Determine the (x, y) coordinate at the center of the cell enclosing the given text.  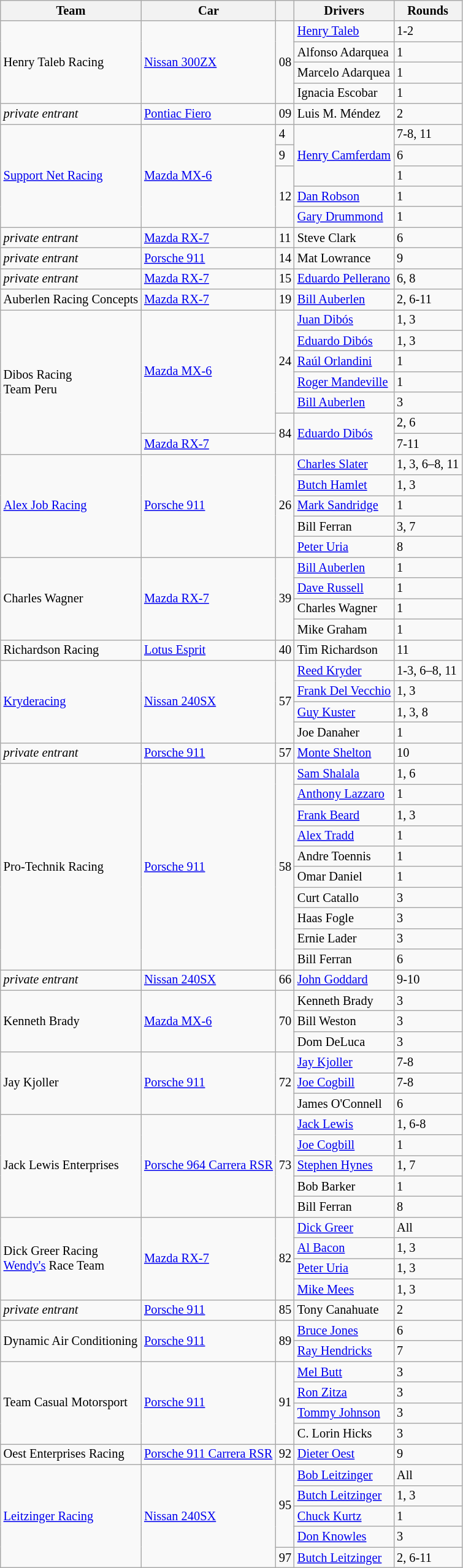
Marcelo Adarquea (344, 72)
7-8, 11 (428, 134)
Dave Russell (344, 588)
Dick Greer (344, 1227)
Stephen Hynes (344, 1165)
24 (285, 361)
Anthony Lazzaro (344, 794)
Dick Greer Racing Wendy's Race Team (71, 1259)
Porsche 911 Carrera RSR (209, 1454)
19 (285, 300)
92 (285, 1454)
Alfonso Adarquea (344, 52)
1-2 (428, 31)
Henry Taleb Racing (71, 62)
James O'Connell (344, 1104)
Mel Butt (344, 1372)
Alex Job Racing (71, 506)
85 (285, 1310)
2, 6 (428, 423)
Lotus Esprit (209, 650)
Tony Canahuate (344, 1310)
82 (285, 1259)
Frank Beard (344, 815)
40 (285, 650)
3, 7 (428, 526)
Curt Catallo (344, 898)
Henry Taleb (344, 31)
Dynamic Air Conditioning (71, 1341)
Charles Slater (344, 464)
Porsche 964 Carrera RSR (209, 1165)
1, 3, 8 (428, 712)
Bill Weston (344, 1021)
Ignacia Escobar (344, 93)
Haas Fogle (344, 918)
Omar Daniel (344, 877)
Mike Mees (344, 1289)
John Goddard (344, 980)
Steve Clark (344, 238)
Mat Lowrance (344, 258)
Raúl Orlandini (344, 361)
Ray Hendricks (344, 1351)
Butch Hamlet (344, 485)
7 (428, 1351)
Andre Toennis (344, 856)
Car (209, 10)
Eduardo Pellerano (344, 279)
26 (285, 506)
Ernie Lader (344, 939)
Reed Kryder (344, 670)
Tim Richardson (344, 650)
Tommy Johnson (344, 1413)
Dan Robson (344, 196)
4 (285, 134)
Al Bacon (344, 1248)
Dibos Racing Team Peru (71, 382)
C. Lorin Hicks (344, 1434)
39 (285, 598)
Monte Shelton (344, 753)
1, 6 (428, 774)
Dieter Oest (344, 1454)
84 (285, 433)
7-11 (428, 444)
91 (285, 1403)
Nissan 300ZX (209, 62)
14 (285, 258)
Dom DeLuca (344, 1042)
Bruce Jones (344, 1330)
Henry Camferdam (344, 154)
1, 7 (428, 1165)
Team Casual Motorsport (71, 1403)
Richardson Racing (71, 650)
73 (285, 1165)
89 (285, 1341)
15 (285, 279)
08 (285, 62)
Auberlen Racing Concepts (71, 300)
Bob Barker (344, 1186)
Kryderacing (71, 701)
Drivers (344, 10)
Jack Lewis Enterprises (71, 1165)
Luis M. Méndez (344, 114)
Bob Leitzinger (344, 1475)
Leitzinger Racing (71, 1516)
Oest Enterprises Racing (71, 1454)
Alex Tradd (344, 836)
97 (285, 1558)
Pontiac Fiero (209, 114)
Don Knowles (344, 1537)
9-10 (428, 980)
Ron Zitza (344, 1392)
Mike Graham (344, 629)
66 (285, 980)
Juan Dibós (344, 320)
Sam Shalala (344, 774)
72 (285, 1083)
Gary Drummond (344, 217)
Roger Mandeville (344, 382)
1, 3, 6–8, 11 (428, 464)
12 (285, 196)
Guy Kuster (344, 712)
95 (285, 1506)
09 (285, 114)
Jack Lewis (344, 1124)
Team (71, 10)
Rounds (428, 10)
Joe Danaher (344, 732)
Chuck Kurtz (344, 1516)
10 (428, 753)
Pro-Technik Racing (71, 866)
6, 8 (428, 279)
1, 6-8 (428, 1124)
Support Net Racing (71, 175)
70 (285, 1021)
Mark Sandridge (344, 506)
1-3, 6–8, 11 (428, 670)
Frank Del Vecchio (344, 691)
58 (285, 866)
